For the text-containing cell, return its midpoint in (x, y) coordinate format. 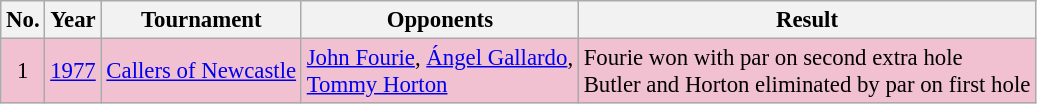
Callers of Newcastle (201, 72)
No. (23, 20)
John Fourie, Ángel Gallardo, Tommy Horton (440, 72)
Tournament (201, 20)
1977 (73, 72)
Fourie won with par on second extra holeButler and Horton eliminated by par on first hole (806, 72)
Year (73, 20)
Result (806, 20)
1 (23, 72)
Opponents (440, 20)
